Output the [x, y] coordinate of the center of the cell containing the given text.  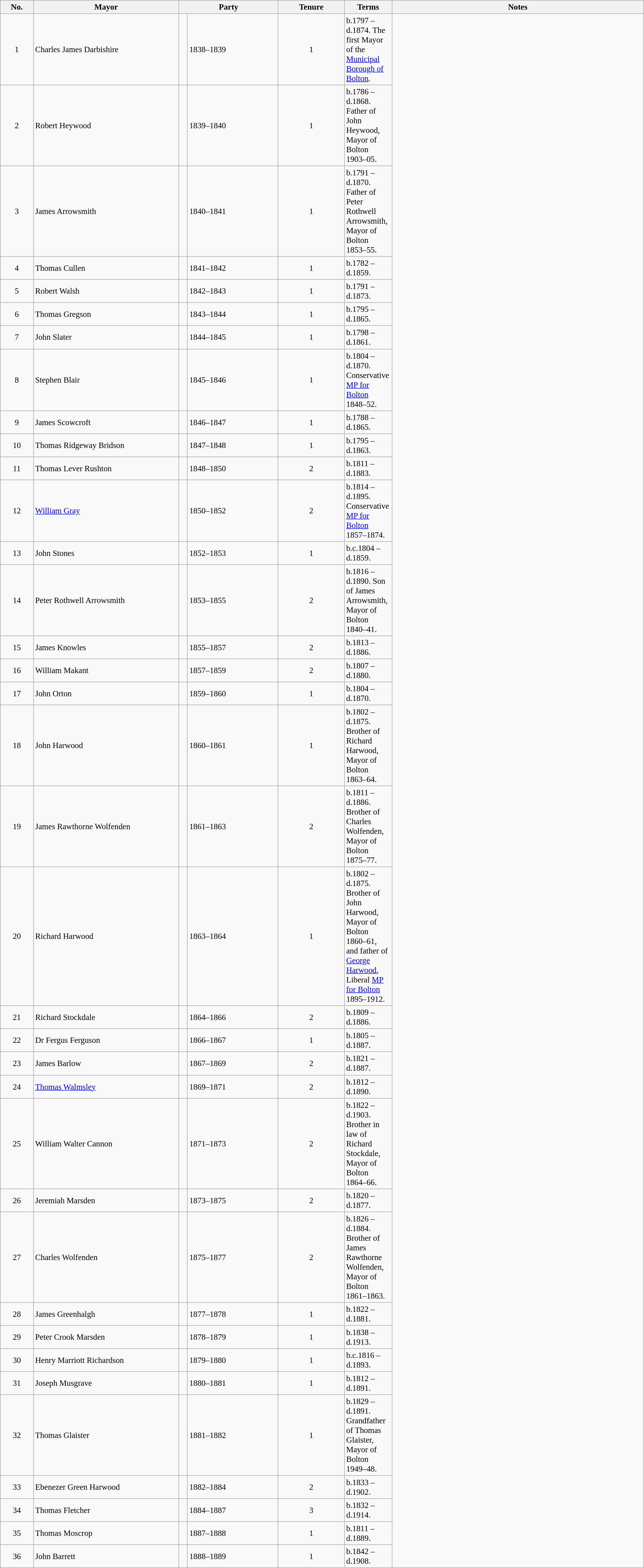
Jeremiah Marsden [106, 1200]
b.1802 – d.1875. Brother of Richard Harwood, Mayor of Bolton 1863–64. [368, 746]
30 [17, 1360]
14 [17, 600]
18 [17, 746]
Tenure [311, 7]
1875–1877 [233, 1257]
31 [17, 1383]
1857–1859 [233, 670]
1853–1855 [233, 600]
b.1788 – d.1865. [368, 422]
Charles Wolfenden [106, 1257]
b.1826 – d.1884. Brother of James Rawthorne Wolfenden, Mayor of Bolton 1861–1863. [368, 1257]
b.c.1804 – d.1859. [368, 553]
James Barlow [106, 1064]
28 [17, 1314]
1847–1848 [233, 445]
1852–1853 [233, 553]
b.1811 – d.1886. Brother of Charles Wolfenden, Mayor of Bolton 1875–77. [368, 827]
29 [17, 1337]
1866–1867 [233, 1040]
1864–1866 [233, 1017]
15 [17, 647]
Thomas Lever Rushton [106, 468]
1879–1880 [233, 1360]
Richard Harwood [106, 937]
Thomas Gregson [106, 314]
William Walter Cannon [106, 1144]
b.1829 – d.1891. Grandfather of Thomas Glaister, Mayor of Bolton 1949–48. [368, 1435]
b.1795 – d.1865. [368, 314]
Thomas Moscrop [106, 1533]
19 [17, 827]
1863–1864 [233, 937]
John Slater [106, 337]
5 [17, 292]
1887–1888 [233, 1533]
1840–1841 [233, 211]
1850–1852 [233, 511]
b.1820 – d.1877. [368, 1200]
Party [229, 7]
1888–1889 [233, 1556]
Thomas Fletcher [106, 1510]
1843–1844 [233, 314]
1842–1843 [233, 292]
1861–1863 [233, 827]
35 [17, 1533]
b.1782 – d.1859. [368, 268]
27 [17, 1257]
Robert Walsh [106, 292]
James Arrowsmith [106, 211]
John Stones [106, 553]
6 [17, 314]
16 [17, 670]
7 [17, 337]
20 [17, 937]
b.1804 – d.1870. Conservative MP for Bolton 1848–52. [368, 380]
Peter Rothwell Arrowsmith [106, 600]
b.1811 – d.1883. [368, 468]
b.1813 – d.1886. [368, 647]
William Gray [106, 511]
1844–1845 [233, 337]
Thomas Glaister [106, 1435]
10 [17, 445]
11 [17, 468]
1841–1842 [233, 268]
b.1816 – d.1890. Son of James Arrowsmith, Mayor of Bolton 1840–41. [368, 600]
Richard Stockdale [106, 1017]
No. [17, 7]
1846–1847 [233, 422]
Thomas Walmsley [106, 1087]
13 [17, 553]
33 [17, 1488]
Stephen Blair [106, 380]
1880–1881 [233, 1383]
James Rawthorne Wolfenden [106, 827]
b.1786 – d.1868. Father of John Heywood, Mayor of Bolton 1903–05. [368, 126]
John Barrett [106, 1556]
b.1807 – d.1880. [368, 670]
b.1795 – d.1863. [368, 445]
b.1812 – d.1891. [368, 1383]
1882–1884 [233, 1488]
John Orton [106, 694]
James Greenhalgh [106, 1314]
b.1812 – d.1890. [368, 1087]
1845–1846 [233, 380]
Mayor [106, 7]
23 [17, 1064]
1884–1887 [233, 1510]
b.1822 – d.1903. Brother in law of Richard Stockdale, Mayor of Bolton 1864–66. [368, 1144]
b.1804 – d.1870. [368, 694]
b.1791 – d.1873. [368, 292]
1877–1878 [233, 1314]
25 [17, 1144]
b.1809 – d.1886. [368, 1017]
b.c.1816 – d.1893. [368, 1360]
b.1833 – d.1902. [368, 1488]
12 [17, 511]
Henry Marriott Richardson [106, 1360]
1869–1871 [233, 1087]
36 [17, 1556]
b.1838 – d.1913. [368, 1337]
1860–1861 [233, 746]
1878–1879 [233, 1337]
1855–1857 [233, 647]
b.1832 – d.1914. [368, 1510]
b.1798 – d.1861. [368, 337]
32 [17, 1435]
b.1797 – d.1874. The first Mayor of the Municipal Borough of Bolton. [368, 50]
22 [17, 1040]
Notes [518, 7]
1881–1882 [233, 1435]
17 [17, 694]
b.1805 – d.1887. [368, 1040]
Dr Fergus Ferguson [106, 1040]
Terms [368, 7]
Thomas Ridgeway Bridson [106, 445]
24 [17, 1087]
James Knowles [106, 647]
8 [17, 380]
b.1842 – d.1908. [368, 1556]
b.1802 – d.1875. Brother of John Harwood, Mayor of Bolton 1860–61, and father of George Harwood, Liberal MP for Bolton 1895–1912. [368, 937]
4 [17, 268]
Ebenezer Green Harwood [106, 1488]
1839–1840 [233, 126]
Thomas Cullen [106, 268]
Robert Heywood [106, 126]
b.1822 – d.1881. [368, 1314]
1867–1869 [233, 1064]
James Scowcroft [106, 422]
1873–1875 [233, 1200]
1859–1860 [233, 694]
William Makant [106, 670]
9 [17, 422]
1848–1850 [233, 468]
26 [17, 1200]
b.1814 – d.1895. Conservative MP for Bolton 1857–1874. [368, 511]
21 [17, 1017]
34 [17, 1510]
Joseph Musgrave [106, 1383]
1871–1873 [233, 1144]
b.1821 – d.1887. [368, 1064]
1838–1839 [233, 50]
Charles James Darbishire [106, 50]
Peter Crook Marsden [106, 1337]
b.1791 – d.1870. Father of Peter Rothwell Arrowsmith, Mayor of Bolton 1853–55. [368, 211]
John Harwood [106, 746]
b.1811 – d.1889. [368, 1533]
